Output the [x, y] coordinate of the center of the cell containing the given text.  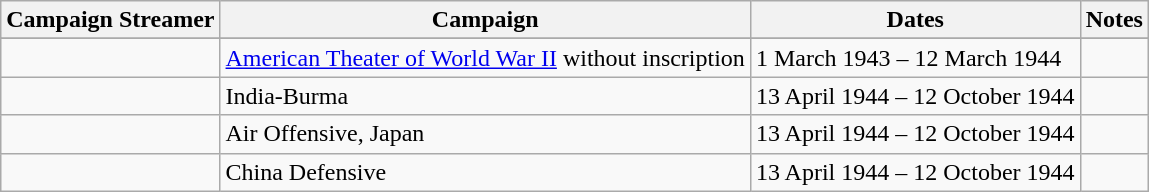
Campaign [485, 20]
1 March 1943 – 12 March 1944 [915, 58]
Campaign Streamer [110, 20]
India-Burma [485, 96]
Dates [915, 20]
China Defensive [485, 172]
Air Offensive, Japan [485, 134]
Notes [1114, 20]
American Theater of World War II without inscription [485, 58]
